For the text-containing cell, return its midpoint in (X, Y) coordinate format. 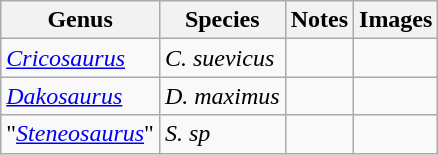
Images (396, 20)
S. sp (222, 134)
Dakosaurus (80, 96)
Notes (319, 20)
"Steneosaurus" (80, 134)
D. maximus (222, 96)
C. suevicus (222, 58)
Species (222, 20)
Cricosaurus (80, 58)
Genus (80, 20)
